Locate the cell with the specified text and output its [x, y] center coordinate. 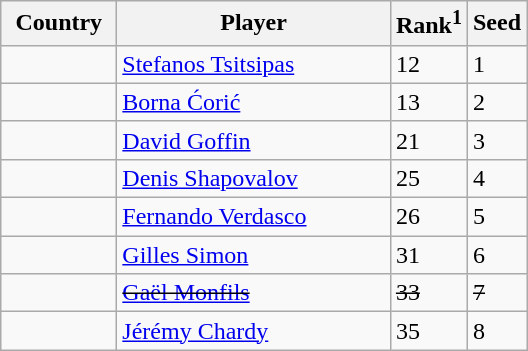
25 [428, 178]
Gaël Monfils [254, 293]
2 [496, 102]
Borna Ćorić [254, 102]
Country [59, 24]
Stefanos Tsitsipas [254, 64]
Seed [496, 24]
4 [496, 178]
8 [496, 331]
12 [428, 64]
5 [496, 217]
Rank1 [428, 24]
13 [428, 102]
Player [254, 24]
3 [496, 140]
7 [496, 293]
31 [428, 255]
1 [496, 64]
Gilles Simon [254, 255]
35 [428, 331]
Denis Shapovalov [254, 178]
33 [428, 293]
Jérémy Chardy [254, 331]
6 [496, 255]
21 [428, 140]
Fernando Verdasco [254, 217]
26 [428, 217]
David Goffin [254, 140]
